Return the [x, y] coordinate for the center point of the cell that contains the specified text.  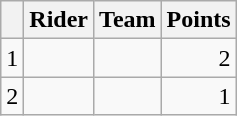
Rider [59, 20]
Points [198, 20]
Team [128, 20]
